Determine the [X, Y] coordinate at the center of the cell enclosing the given text.  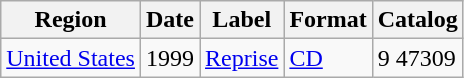
Date [170, 20]
Label [242, 20]
Format [328, 20]
1999 [170, 58]
Region [71, 20]
United States [71, 58]
Reprise [242, 58]
Catalog [418, 20]
9 47309 [418, 58]
CD [328, 58]
